Search for the cell housing the specified text and yield its (X, Y) center coordinate. 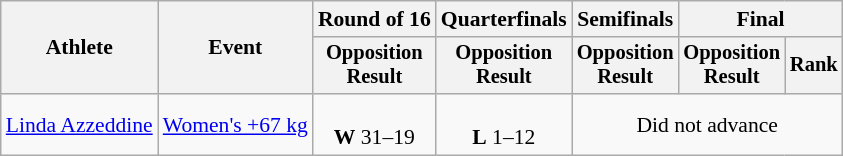
Final (760, 19)
W 31–19 (374, 124)
L 1–12 (504, 124)
Semifinals (626, 19)
Round of 16 (374, 19)
Rank (814, 66)
Linda Azzeddine (80, 124)
Event (236, 48)
Women's +67 kg (236, 124)
Athlete (80, 48)
Quarterfinals (504, 19)
Did not advance (708, 124)
